Pinpoint the cell where the given text exists, returning its (x, y) midpoint coordinate. 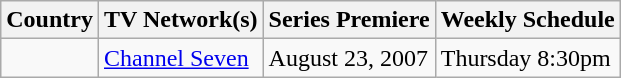
Thursday 8:30pm (528, 58)
August 23, 2007 (349, 58)
Weekly Schedule (528, 20)
Series Premiere (349, 20)
Country (50, 20)
Channel Seven (180, 58)
TV Network(s) (180, 20)
